Return (x, y) of the center of cell containing provided text 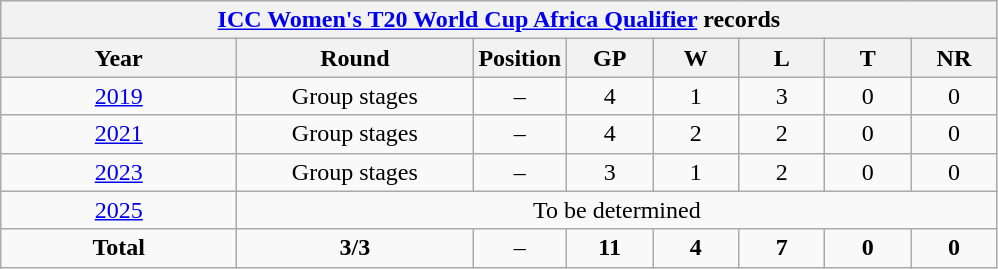
L (782, 58)
2025 (119, 210)
GP (610, 58)
W (696, 58)
Position (520, 58)
ICC Women's T20 World Cup Africa Qualifier records (499, 20)
2021 (119, 134)
T (868, 58)
11 (610, 248)
3/3 (355, 248)
7 (782, 248)
To be determined (617, 210)
Total (119, 248)
Year (119, 58)
2019 (119, 96)
2023 (119, 172)
Round (355, 58)
NR (954, 58)
